Capture the cell that displays the provided text and extract its [X, Y] central coordinate. 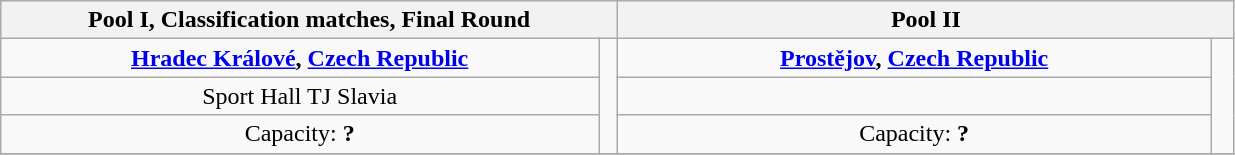
Sport Hall TJ Slavia [300, 96]
Prostějov, Czech Republic [914, 58]
Hradec Králové, Czech Republic [300, 58]
Pool I, Classification matches, Final Round [310, 20]
Pool II [926, 20]
